Extract the [x, y] coordinate from the center of the cell holding the provided text.  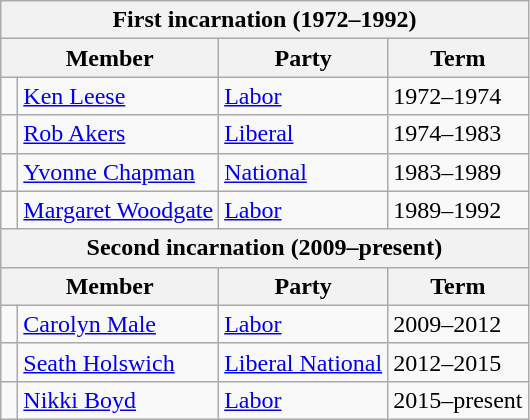
Rob Akers [118, 134]
2009–2012 [458, 324]
Carolyn Male [118, 324]
Ken Leese [118, 96]
Margaret Woodgate [118, 210]
Liberal [304, 134]
Seath Holswich [118, 362]
First incarnation (1972–1992) [264, 20]
2012–2015 [458, 362]
Second incarnation (2009–present) [264, 248]
Nikki Boyd [118, 400]
National [304, 172]
Yvonne Chapman [118, 172]
1989–1992 [458, 210]
1972–1974 [458, 96]
1983–1989 [458, 172]
2015–present [458, 400]
1974–1983 [458, 134]
Liberal National [304, 362]
